Pinpoint the cell where the given text exists, returning its (x, y) midpoint coordinate. 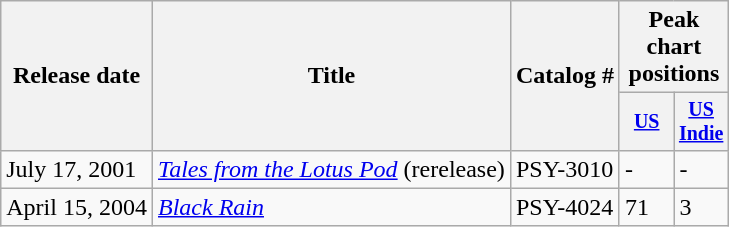
April 15, 2004 (77, 207)
Tales from the Lotus Pod (rerelease) (331, 169)
Release date (77, 76)
Black Rain (331, 207)
Peak chart positions (674, 47)
PSY-4024 (564, 207)
US (646, 122)
3 (701, 207)
71 (646, 207)
Title (331, 76)
July 17, 2001 (77, 169)
US Indie (701, 122)
PSY-3010 (564, 169)
Catalog # (564, 76)
